Capture the cell that displays the provided text and extract its (x, y) central coordinate. 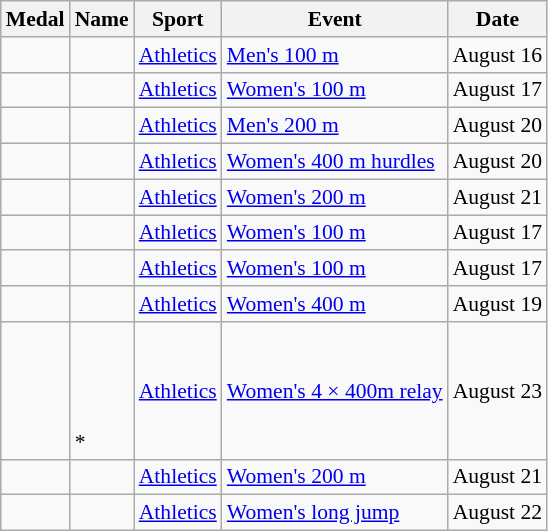
August 16 (498, 55)
Men's 100 m (335, 55)
Women's 4 × 400m relay (335, 391)
Men's 200 m (335, 126)
Event (335, 19)
Date (498, 19)
Women's 400 m hurdles (335, 162)
Name (102, 19)
* (102, 391)
Sport (178, 19)
Medal (36, 19)
Women's long jump (335, 513)
Women's 400 m (335, 304)
August 19 (498, 304)
August 23 (498, 391)
August 22 (498, 513)
